Detect which cell encompasses the target text, then output its [X, Y] center coordinate. 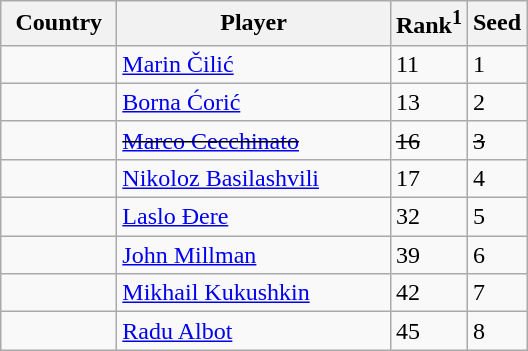
5 [496, 217]
17 [428, 178]
13 [428, 102]
Player [254, 24]
4 [496, 178]
8 [496, 331]
Mikhail Kukushkin [254, 293]
Rank1 [428, 24]
2 [496, 102]
11 [428, 64]
39 [428, 255]
42 [428, 293]
3 [496, 140]
Laslo Đere [254, 217]
Nikoloz Basilashvili [254, 178]
16 [428, 140]
45 [428, 331]
Marco Cecchinato [254, 140]
Seed [496, 24]
Country [59, 24]
6 [496, 255]
1 [496, 64]
7 [496, 293]
Marin Čilić [254, 64]
John Millman [254, 255]
Borna Ćorić [254, 102]
32 [428, 217]
Radu Albot [254, 331]
